Capture the cell that displays the provided text and extract its [X, Y] central coordinate. 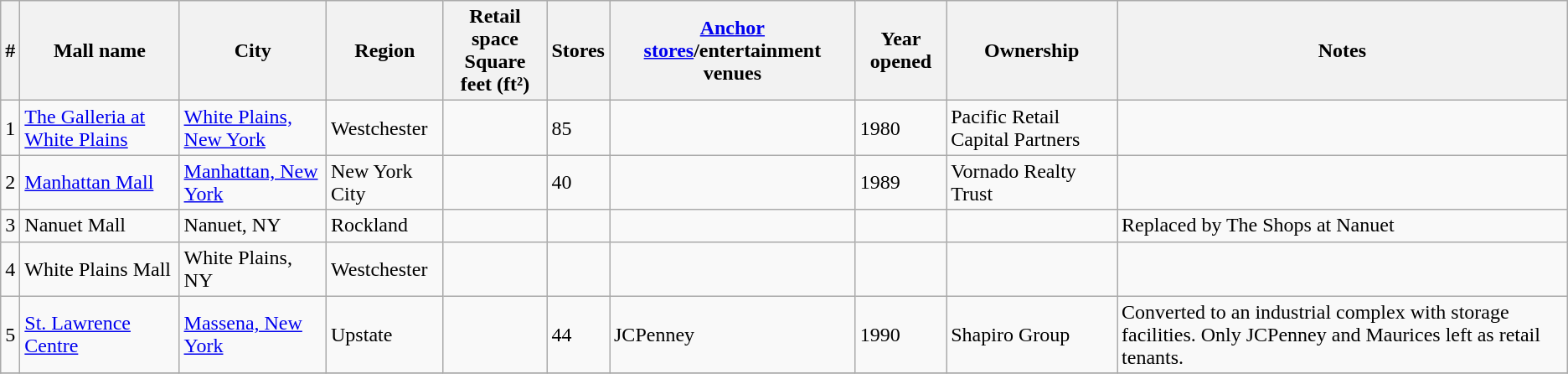
1990 [900, 335]
Nanuet Mall [100, 226]
Rockland [385, 226]
2 [10, 183]
New York City [385, 183]
Pacific Retail Capital Partners [1032, 127]
St. Lawrence Centre [100, 335]
Upstate [385, 335]
Retail spaceSquare feet (ft²) [495, 50]
The Galleria at White Plains [100, 127]
JCPenney [733, 335]
Manhattan, New York [253, 183]
85 [578, 127]
Manhattan Mall [100, 183]
Ownership [1032, 50]
Year opened [900, 50]
44 [578, 335]
# [10, 50]
White Plains, New York [253, 127]
Shapiro Group [1032, 335]
5 [10, 335]
Vornado Realty Trust [1032, 183]
Region [385, 50]
White Plains, NY [253, 268]
4 [10, 268]
1 [10, 127]
City [253, 50]
40 [578, 183]
Mall name [100, 50]
Replaced by The Shops at Nanuet [1343, 226]
3 [10, 226]
Nanuet, NY [253, 226]
Converted to an industrial complex with storage facilities. Only JCPenney and Maurices left as retail tenants. [1343, 335]
Notes [1343, 50]
Stores [578, 50]
Massena, New York [253, 335]
1980 [900, 127]
1989 [900, 183]
White Plains Mall [100, 268]
Anchor stores/entertainment venues [733, 50]
